Scan for the cell matching the given text and deliver its (X, Y) coordinate at center. 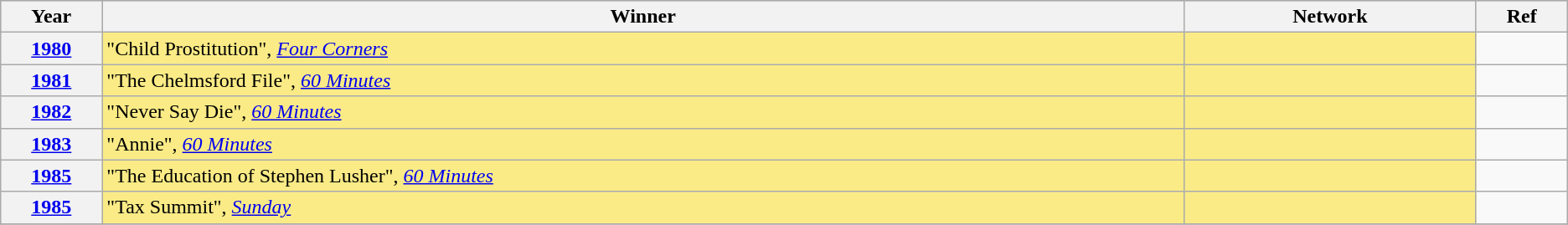
"Child Prostitution", Four Corners (643, 49)
"Annie", 60 Minutes (643, 144)
Year (52, 17)
"Tax Summit", Sunday (643, 207)
1981 (52, 80)
"The Education of Stephen Lusher", 60 Minutes (643, 176)
Network (1330, 17)
Ref (1521, 17)
1980 (52, 49)
1982 (52, 112)
Winner (643, 17)
1983 (52, 144)
"The Chelmsford File", 60 Minutes (643, 80)
"Never Say Die", 60 Minutes (643, 112)
